Identify which cell holds the provided text, then report its [X, Y] central coordinate. 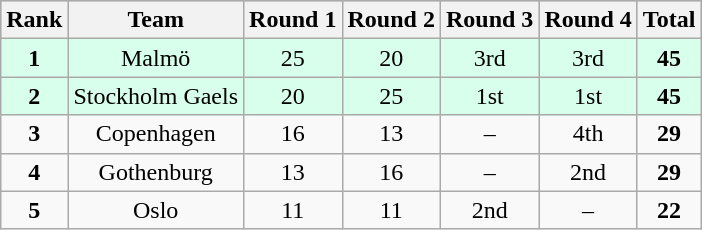
Copenhagen [156, 134]
Team [156, 20]
1 [34, 58]
Malmö [156, 58]
Oslo [156, 210]
Round 2 [391, 20]
Total [669, 20]
5 [34, 210]
Gothenburg [156, 172]
Stockholm Gaels [156, 96]
3 [34, 134]
4th [588, 134]
22 [669, 210]
Round 1 [293, 20]
2 [34, 96]
4 [34, 172]
Rank [34, 20]
Round 3 [489, 20]
Round 4 [588, 20]
